Return the [X, Y] coordinate for the center point of the cell that contains the specified text.  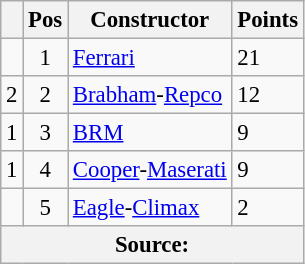
Brabham-Repco [150, 95]
Cooper-Maserati [150, 170]
Eagle-Climax [150, 208]
5 [46, 208]
3 [46, 133]
Constructor [150, 20]
4 [46, 170]
21 [268, 58]
12 [268, 95]
Ferrari [150, 58]
Pos [46, 20]
Points [268, 20]
BRM [150, 133]
Source: [152, 245]
